Extract the [X, Y] coordinate from the center of the cell holding the provided text.  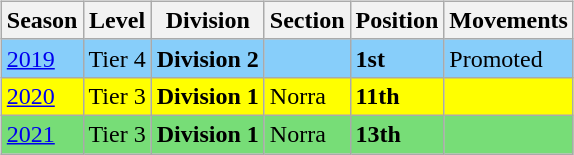
2019 [42, 58]
Promoted [509, 58]
13th [397, 134]
Section [307, 20]
Tier 4 [117, 58]
1st [397, 58]
Season [42, 20]
2021 [42, 134]
Division [208, 20]
Division 2 [208, 58]
11th [397, 96]
Level [117, 20]
Movements [509, 20]
2020 [42, 96]
Position [397, 20]
